Search for the cell housing the specified text and yield its [x, y] center coordinate. 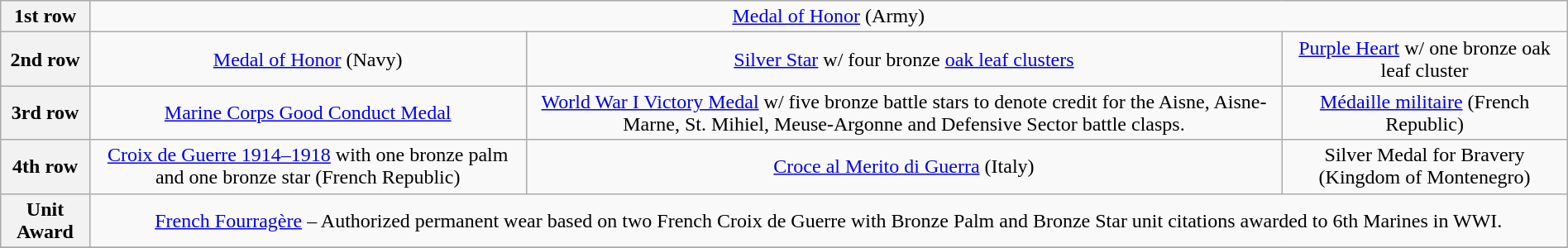
Unit Award [45, 220]
2nd row [45, 60]
Silver Medal for Bravery (Kingdom of Montenegro) [1424, 167]
4th row [45, 167]
Medal of Honor (Army) [829, 17]
Croce al Merito di Guerra (Italy) [904, 167]
Purple Heart w/ one bronze oak leaf cluster [1424, 60]
1st row [45, 17]
Silver Star w/ four bronze oak leaf clusters [904, 60]
Médaille militaire (French Republic) [1424, 112]
Medal of Honor (Navy) [308, 60]
Marine Corps Good Conduct Medal [308, 112]
Croix de Guerre 1914–1918 with one bronze palm and one bronze star (French Republic) [308, 167]
3rd row [45, 112]
